Identify which cell holds the provided text, then report its [X, Y] central coordinate. 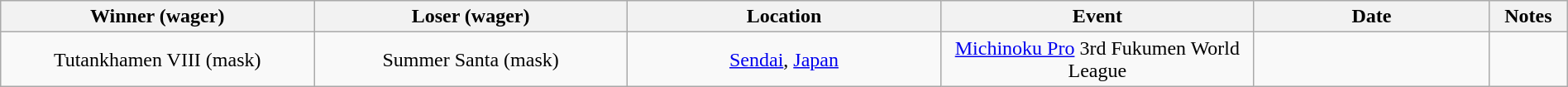
Tutankhamen VIII (mask) [157, 60]
Sendai, Japan [784, 60]
Michinoku Pro 3rd Fukumen World League [1097, 60]
Summer Santa (mask) [471, 60]
Date [1371, 17]
Notes [1528, 17]
Location [784, 17]
Winner (wager) [157, 17]
Loser (wager) [471, 17]
Event [1097, 17]
